Search for the cell housing the specified text and yield its [X, Y] center coordinate. 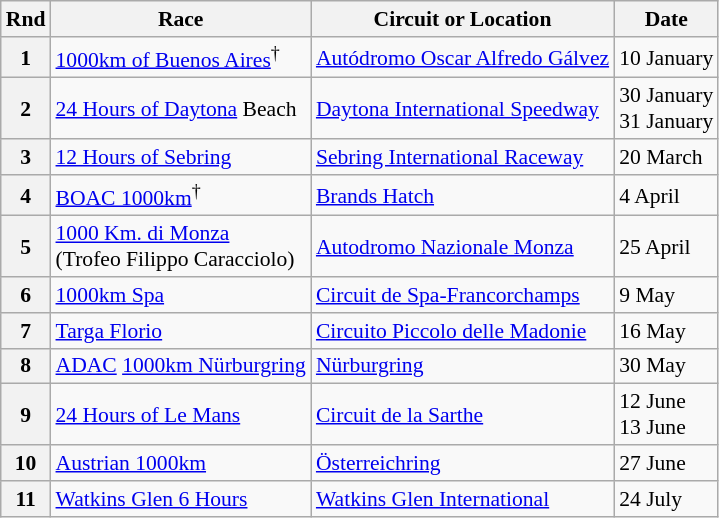
Autodromo Nazionale Monza [462, 246]
Targa Florio [180, 331]
16 May [666, 331]
8 [26, 367]
Nürburgring [462, 367]
Date [666, 19]
Austrian 1000km [180, 463]
10 January [666, 58]
4 April [666, 196]
30 January31 January [666, 108]
5 [26, 246]
ADAC 1000km Nürburgring [180, 367]
12 Hours of Sebring [180, 157]
Sebring International Raceway [462, 157]
3 [26, 157]
9 [26, 414]
4 [26, 196]
Autódromo Oscar Alfredo Gálvez [462, 58]
12 June13 June [666, 414]
1 [26, 58]
Daytona International Speedway [462, 108]
Watkins Glen International [462, 499]
Circuit or Location [462, 19]
7 [26, 331]
10 [26, 463]
20 March [666, 157]
24 Hours of Le Mans [180, 414]
BOAC 1000km† [180, 196]
Brands Hatch [462, 196]
Watkins Glen 6 Hours [180, 499]
25 April [666, 246]
Rnd [26, 19]
11 [26, 499]
1000km Spa [180, 295]
Circuit de la Sarthe [462, 414]
1000 Km. di Monza (Trofeo Filippo Caracciolo) [180, 246]
1000km of Buenos Aires† [180, 58]
24 July [666, 499]
Österreichring [462, 463]
Race [180, 19]
30 May [666, 367]
9 May [666, 295]
Circuito Piccolo delle Madonie [462, 331]
6 [26, 295]
Circuit de Spa-Francorchamps [462, 295]
2 [26, 108]
27 June [666, 463]
24 Hours of Daytona Beach [180, 108]
